Return the (x, y) coordinate for the center point of the cell that contains the specified text.  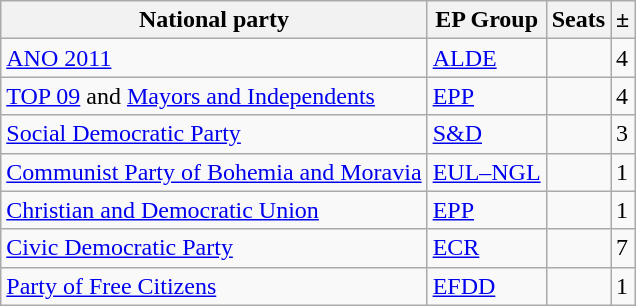
TOP 09 and Mayors and Independents (214, 96)
Communist Party of Bohemia and Moravia (214, 172)
EFDD (486, 286)
EUL–NGL (486, 172)
7 (623, 248)
ALDE (486, 58)
Social Democratic Party (214, 134)
Civic Democratic Party (214, 248)
Party of Free Citizens (214, 286)
National party (214, 20)
ANO 2011 (214, 58)
Christian and Democratic Union (214, 210)
3 (623, 134)
Seats (578, 20)
± (623, 20)
ECR (486, 248)
EP Group (486, 20)
S&D (486, 134)
